Determine the [x, y] coordinate at the center of the cell enclosing the given text.  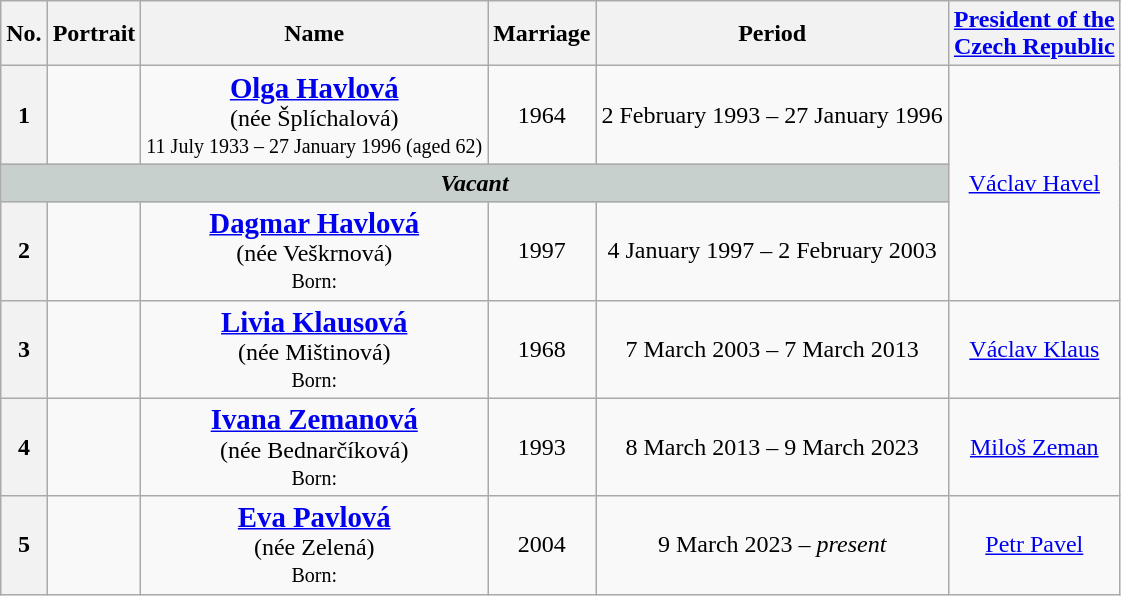
President of theCzech Republic [1034, 34]
8 March 2013 – 9 March 2023 [772, 447]
Petr Pavel [1034, 545]
Olga Havlová(née Šplíchalová)11 July 1933 – 27 January 1996 (aged 62) [314, 115]
3 [24, 349]
Livia Klausová(née Mištinová)Born: [314, 349]
1997 [542, 251]
2 [24, 251]
4 [24, 447]
1968 [542, 349]
Portrait [94, 34]
Vacant [475, 183]
2 February 1993 – 27 January 1996 [772, 115]
Name [314, 34]
Eva Pavlová(née Zelená)Born: [314, 545]
Period [772, 34]
No. [24, 34]
7 March 2003 – 7 March 2013 [772, 349]
Václav Havel [1034, 183]
1 [24, 115]
5 [24, 545]
1993 [542, 447]
2004 [542, 545]
Ivana Zemanová(née Bednarčíková)Born: [314, 447]
Václav Klaus [1034, 349]
Marriage [542, 34]
4 January 1997 – 2 February 2003 [772, 251]
Dagmar Havlová(née Veškrnová)Born: [314, 251]
Miloš Zeman [1034, 447]
1964 [542, 115]
9 March 2023 – present [772, 545]
